Extract the (X, Y) coordinate from the center of the cell holding the provided text.  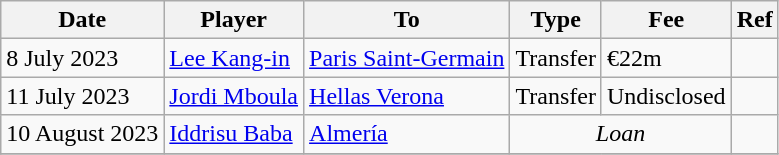
Player (234, 20)
Iddrisu Baba (234, 134)
8 July 2023 (82, 58)
10 August 2023 (82, 134)
Almería (407, 134)
Fee (666, 20)
€22m (666, 58)
Loan (620, 134)
Jordi Mboula (234, 96)
Undisclosed (666, 96)
Type (556, 20)
Date (82, 20)
11 July 2023 (82, 96)
Paris Saint-Germain (407, 58)
Lee Kang-in (234, 58)
Hellas Verona (407, 96)
To (407, 20)
Ref (754, 20)
